Determine the [x, y] coordinate at the center of the cell enclosing the given text.  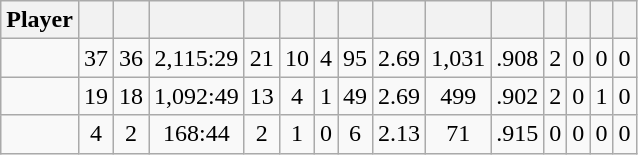
Player [40, 20]
37 [96, 58]
2,115:29 [197, 58]
.915 [518, 134]
95 [356, 58]
36 [132, 58]
21 [262, 58]
13 [262, 96]
499 [458, 96]
6 [356, 134]
1,092:49 [197, 96]
168:44 [197, 134]
71 [458, 134]
2.13 [400, 134]
.908 [518, 58]
19 [96, 96]
1,031 [458, 58]
10 [296, 58]
18 [132, 96]
.902 [518, 96]
49 [356, 96]
